Determine the [X, Y] coordinate at the center of the cell enclosing the given text.  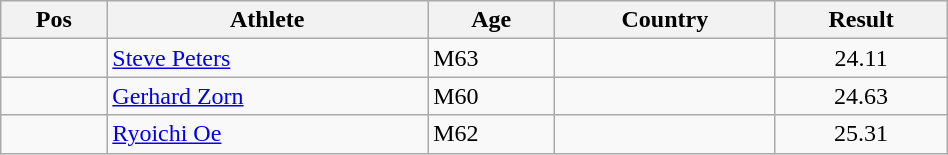
M60 [492, 96]
Athlete [268, 20]
24.11 [861, 58]
Result [861, 20]
24.63 [861, 96]
Ryoichi Oe [268, 134]
Pos [54, 20]
M62 [492, 134]
Steve Peters [268, 58]
25.31 [861, 134]
Gerhard Zorn [268, 96]
Age [492, 20]
M63 [492, 58]
Country [665, 20]
